Pinpoint the cell where the given text exists, returning its [x, y] midpoint coordinate. 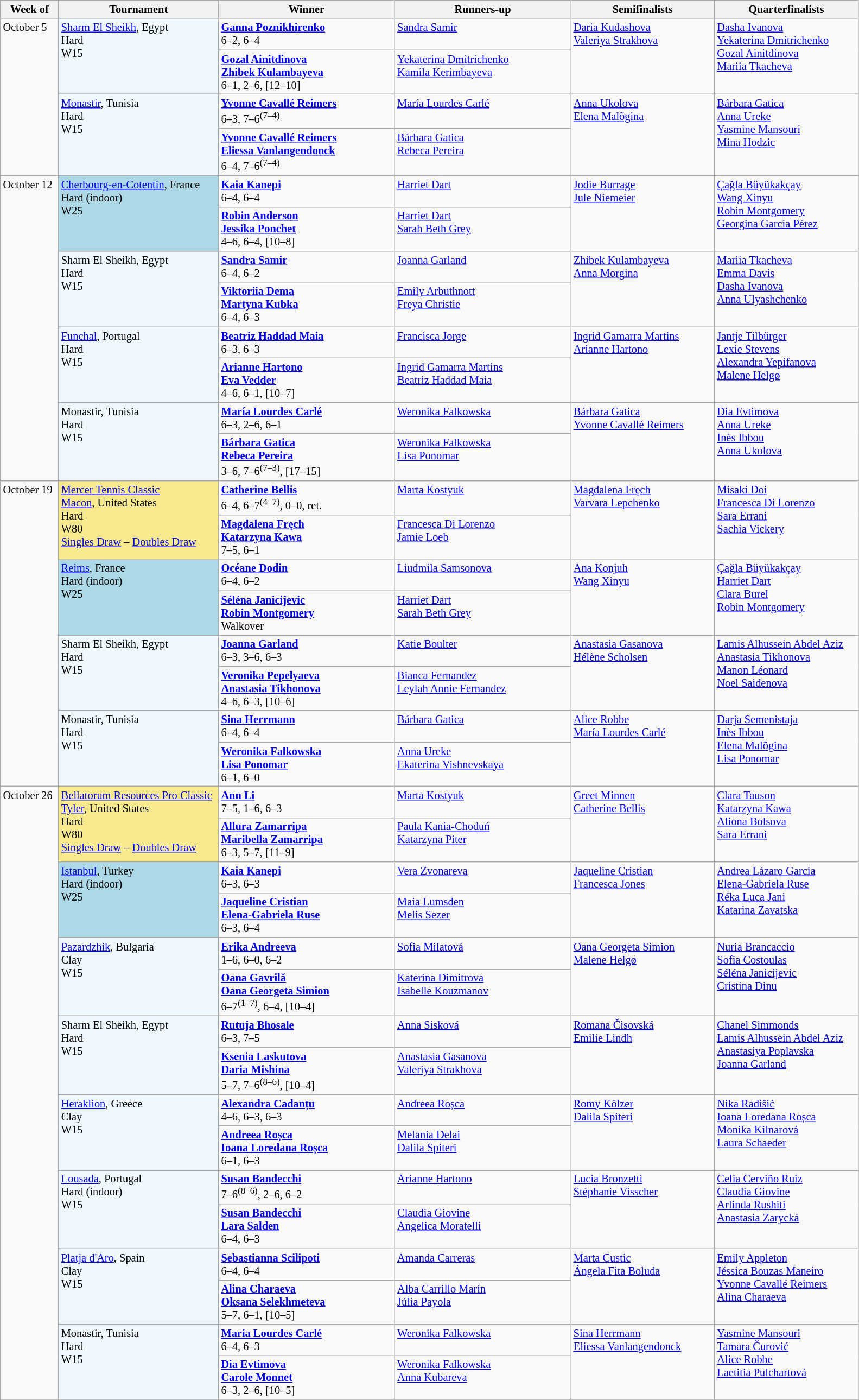
Jantje Tilbürger Lexie Stevens Alexandra Yepifanova Malene Helgø [787, 365]
Francisca Jorge [483, 343]
Dia Evtimova Anna Ureke Inès Ibbou Anna Ukolova [787, 442]
Melania Delai Dalila Spiteri [483, 1148]
Sandra Samir 6–4, 6–2 [307, 267]
Catherine Bellis 6–4, 6–7(4–7), 0–0, ret. [307, 498]
Nuria Brancaccio Sofia Costoulas Séléna Janicijevic Cristina Dinu [787, 977]
Sandra Samir [483, 34]
Robin Anderson Jessika Ponchet 4–6, 6–4, [10–8] [307, 229]
Anastasia Gasanova Hélène Scholsen [642, 673]
Bárbara Gatica Rebeca Pereira 3–6, 7–6(7–3), [17–15] [307, 457]
Week of [29, 9]
Allura Zamarripa Maribella Zamarripa 6–3, 5–7, [11–9] [307, 840]
Ann Li 7–5, 1–6, 6–3 [307, 802]
Romy Kölzer Dalila Spiteri [642, 1132]
Yasmine Mansouri Tamara Čurović Alice Robbe Laetitia Pulchartová [787, 1361]
Andreea Roșca [483, 1110]
Romana Čisovská Emilie Lindh [642, 1055]
Pazardzhik, Bulgaria Clay W15 [139, 977]
Joanna Garland [483, 267]
Alexandra Cadanțu 4–6, 6–3, 6–3 [307, 1110]
Sebastianna Scilipoti 6–4, 6–4 [307, 1264]
Istanbul, Turkey Hard (indoor) W25 [139, 900]
Emily Appleton Jéssica Bouzas Maneiro Yvonne Cavallé Reimers Alina Charaeva [787, 1287]
Mariia Tkacheva Emma Davis Dasha Ivanova Anna Ulyashchenko [787, 289]
Semifinalists [642, 9]
Alina Charaeva Oksana Selekhmeteva 5–7, 6–1, [10–5] [307, 1302]
Cherbourg-en-Cotentin, France Hard (indoor) W25 [139, 213]
Yekaterina Dmitrichenko Kamila Kerimbayeva [483, 72]
October 12 [29, 328]
Bárbara Gatica Rebeca Pereira [483, 152]
María Lourdes Carlé 6–3, 2–6, 6–1 [307, 418]
Misaki Doi Francesca Di Lorenzo Sara Errani Sachia Vickery [787, 520]
Oana Georgeta Simion Malene Helgø [642, 977]
Mercer Tennis Classic Macon, United States Hard W80 Singles Draw – Doubles Draw [139, 520]
Bárbara Gatica [483, 726]
Francesca Di Lorenzo Jamie Loeb [483, 537]
Chanel Simmonds Lamis Alhussein Abdel Aziz Anastasiya Poplavska Joanna Garland [787, 1055]
Quarterfinalists [787, 9]
Lousada, Portugal Hard (indoor) W15 [139, 1209]
Oana Gavrilă Oana Georgeta Simion 6–7(1–7), 6–4, [10–4] [307, 992]
Katie Boulter [483, 651]
Tournament [139, 9]
Jodie Burrage Jule Niemeier [642, 213]
Jaqueline Cristian Elena-Gabriela Ruse 6–3, 6–4 [307, 915]
Gozal Ainitdinova Zhibek Kulambayeva 6–1, 2–6, [12–10] [307, 72]
Heraklion, Greece Clay W15 [139, 1132]
Sina Herrmann 6–4, 6–4 [307, 726]
Emily Arbuthnott Freya Christie [483, 305]
Magdalena Fręch Katarzyna Kawa 7–5, 6–1 [307, 537]
Veronika Pepelyaeva Anastasia Tikhonova 4–6, 6–3, [10–6] [307, 688]
Ana Konjuh Wang Xinyu [642, 597]
Çağla Büyükakçay Wang Xinyu Robin Montgomery Georgina García Pérez [787, 213]
Magdalena Fręch Varvara Lepchenko [642, 520]
October 19 [29, 634]
Sofia Milatová [483, 953]
Erika Andreeva 1–6, 6–0, 6–2 [307, 953]
Anastasia Gasanova Valeriya Strakhova [483, 1070]
Platja d'Aro, Spain Clay W15 [139, 1287]
Paula Kania-Choduń Katarzyna Piter [483, 840]
Maia Lumsden Melis Sezer [483, 915]
Dasha Ivanova Yekaterina Dmitrichenko Gozal Ainitdinova Mariia Tkacheva [787, 56]
Funchal, Portugal Hard W15 [139, 365]
Vera Zvonareva [483, 878]
Yvonne Cavallé Reimers Eliessa Vanlangendonck 6–4, 7–6(7–4) [307, 152]
Ganna Poznikhirenko 6–2, 6–4 [307, 34]
Katerina Dimitrova Isabelle Kouzmanov [483, 992]
Zhibek Kulambayeva Anna Morgina [642, 289]
Jaqueline Cristian Francesca Jones [642, 900]
Kaia Kanepi 6–4, 6–4 [307, 191]
Clara Tauson Katarzyna Kawa Aliona Bolsova Sara Errani [787, 824]
Susan Bandecchi Lara Salden 6–4, 6–3 [307, 1226]
Winner [307, 9]
Daria Kudashova Valeriya Strakhova [642, 56]
Ksenia Laskutova Daria Mishina 5–7, 7–6(8–6), [10–4] [307, 1070]
Reims, France Hard (indoor) W25 [139, 597]
Amanda Carreras [483, 1264]
Andrea Lázaro García Elena-Gabriela Ruse Réka Luca Jani Katarina Zavatska [787, 900]
Darja Semenistaja Inès Ibbou Elena Malõgina Lisa Ponomar [787, 748]
Alba Carrillo Marín Júlia Payola [483, 1302]
Bellatorum Resources Pro Classic Tyler, United States Hard W80 Singles Draw – Doubles Draw [139, 824]
Weronika Falkowska Lisa Ponomar [483, 457]
Arianne Hartono [483, 1187]
Bárbara Gatica Anna Ureke Yasmine Mansouri Mina Hodzic [787, 135]
Weronika Falkowska Lisa Ponomar 6–1, 6–0 [307, 764]
María Lourdes Carlé 6–4, 6–3 [307, 1340]
Séléna Janicijevic Robin Montgomery Walkover [307, 613]
Beatriz Haddad Maia 6–3, 6–3 [307, 343]
Bianca Fernandez Leylah Annie Fernandez [483, 688]
Ingrid Gamarra Martins Arianne Hartono [642, 365]
Runners-up [483, 9]
Nika Radišić Ioana Loredana Roșca Monika Kilnarová Laura Schaeder [787, 1132]
María Lourdes Carlé [483, 111]
Yvonne Cavallé Reimers 6–3, 7–6(7–4) [307, 111]
Liudmila Samsonova [483, 575]
Anna Sisková [483, 1032]
Lucia Bronzetti Stéphanie Visscher [642, 1209]
Lamis Alhussein Abdel Aziz Anastasia Tikhonova Manon Léonard Noel Saidenova [787, 673]
Viktoriia Dema Martyna Kubka 6–4, 6–3 [307, 305]
Weronika Falkowska Anna Kubareva [483, 1378]
Arianne Hartono Eva Vedder 4–6, 6–1, [10–7] [307, 381]
Çağla Büyükakçay Harriet Dart Clara Burel Robin Montgomery [787, 597]
Celia Cerviño Ruiz Claudia Giovine Arlinda Rushiti Anastasia Zarycká [787, 1209]
Greet Minnen Catherine Bellis [642, 824]
Sina Herrmann Eliessa Vanlangendonck [642, 1361]
Marta Custic Ángela Fita Boluda [642, 1287]
Rutuja Bhosale 6–3, 7–5 [307, 1032]
Anna Ukolova Elena Malõgina [642, 135]
Susan Bandecchi 7–6(8–6), 2–6, 6–2 [307, 1187]
Alice Robbe María Lourdes Carlé [642, 748]
Bárbara Gatica Yvonne Cavallé Reimers [642, 442]
October 5 [29, 97]
Ingrid Gamarra Martins Beatriz Haddad Maia [483, 381]
Claudia Giovine Angelica Moratelli [483, 1226]
Andreea Roșca Ioana Loredana Roșca 6–1, 6–3 [307, 1148]
Dia Evtimova Carole Monnet 6–3, 2–6, [10–5] [307, 1378]
October 26 [29, 1093]
Anna Ureke Ekaterina Vishnevskaya [483, 764]
Océane Dodin 6–4, 6–2 [307, 575]
Joanna Garland 6–3, 3–6, 6–3 [307, 651]
Harriet Dart [483, 191]
Kaia Kanepi 6–3, 6–3 [307, 878]
